Capture the cell that displays the provided text and extract its [x, y] central coordinate. 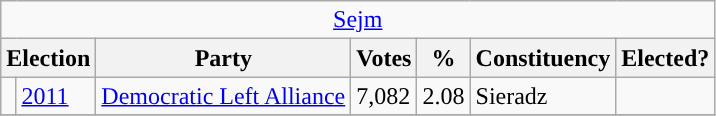
2.08 [444, 96]
Democratic Left Alliance [224, 96]
Elected? [666, 58]
Election [48, 58]
2011 [56, 96]
Sieradz [543, 96]
Sejm [358, 20]
Votes [384, 58]
Constituency [543, 58]
% [444, 58]
7,082 [384, 96]
Party [224, 58]
